Find where the given text appears and provide that cell's center as [x, y] coordinate. 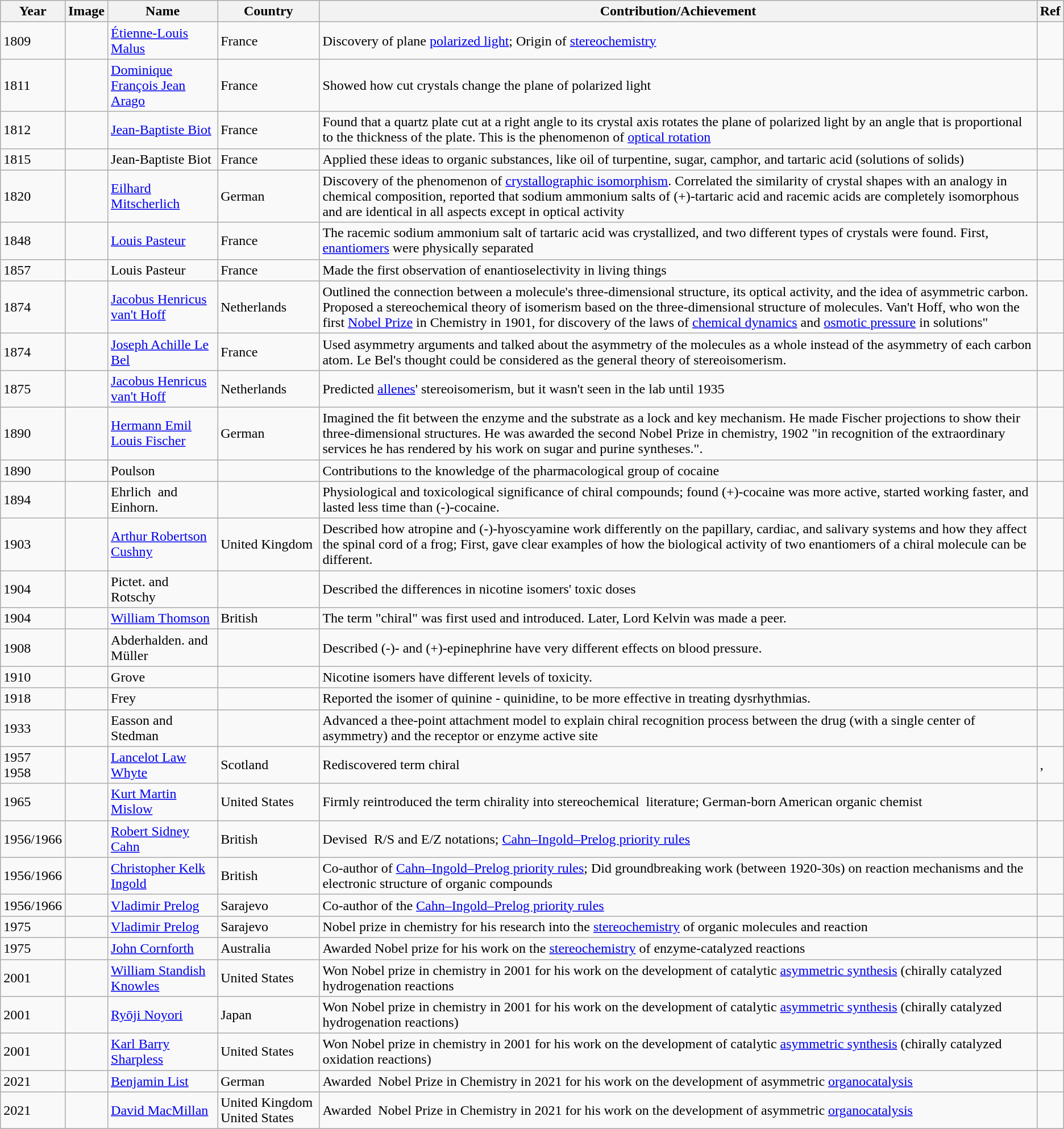
Ehrlich and Einhorn. [163, 500]
Abderhalden. and Müller [163, 648]
Contributions to the knowledge of the pharmacological group of cocaine [678, 470]
Image [86, 11]
1910 [33, 677]
Won Nobel prize in chemistry in 2001 for his work on the development of catalytic asymmetric synthesis (chirally catalyzed hydrogenation reactions) [678, 1015]
Described the differences in nicotine isomers' toxic doses [678, 589]
Benjamin List [163, 1081]
1820 [33, 196]
1894 [33, 500]
Pictet. and Rotschy [163, 589]
Robert Sidney Cahn [163, 839]
Devised R/S and E/Z notations; Cahn–Ingold–Prelog priority rules [678, 839]
Ryōji Noyori [163, 1015]
Kurt Martin Mislow [163, 802]
Eilhard Mitscherlich [163, 196]
Lancelot Law Whyte [163, 765]
1815 [33, 159]
19571958 [33, 765]
Year [33, 11]
1933 [33, 728]
Name [163, 11]
John Cornforth [163, 948]
Arthur Robertson Cushny [163, 545]
Showed how cut crystals change the plane of polarized light [678, 85]
Australia [268, 948]
United Kingdom [268, 545]
Japan [268, 1015]
1809 [33, 41]
Nobel prize in chemistry for his research into the stereochemistry of organic molecules and reaction [678, 927]
David MacMillan [163, 1111]
1857 [33, 270]
Grove [163, 677]
Frey [163, 699]
Reported the isomer of quinine - quinidine, to be more effective in treating dysrhythmias. [678, 699]
1875 [33, 389]
Described (-)- and (+)-epinephrine have very different effects on blood pressure. [678, 648]
1965 [33, 802]
1908 [33, 648]
Hermann Emil Louis Fischer [163, 433]
Contribution/Achievement [678, 11]
Applied these ideas to organic substances, like oil of turpentine, sugar, camphor, and tartaric acid (solutions of solids) [678, 159]
Made the first observation of enantioselectivity in living things [678, 270]
United Kingdom United States [268, 1111]
Awarded Nobel prize for his work on the stereochemistry of enzyme-catalyzed reactions [678, 948]
Dominique François Jean Arago [163, 85]
Étienne-Louis Malus [163, 41]
1812 [33, 130]
Country [268, 11]
Easson and Stedman [163, 728]
1811 [33, 85]
Won Nobel prize in chemistry in 2001 for his work on the development of catalytic asymmetric synthesis (chirally catalyzed oxidation reactions) [678, 1052]
Poulson [163, 470]
Won Nobel prize in chemistry in 2001 for his work on the development of catalytic asymmetric synthesis (chirally catalyzed hydrogenation reactions [678, 978]
1848 [33, 241]
The term "chiral" was first used and introduced. Later, Lord Kelvin was made a peer. [678, 619]
Scotland [268, 765]
1918 [33, 699]
Discovery of plane polarized light; Origin of stereochemistry [678, 41]
Predicted allenes' stereoisomerism, but it wasn't seen in the lab until 1935 [678, 389]
Karl Barry Sharpless [163, 1052]
1903 [33, 545]
Ref [1050, 11]
Rediscovered term chiral [678, 765]
Christopher Kelk Ingold [163, 875]
William Standish Knowles [163, 978]
Co-author of the Cahn–Ingold–Prelog priority rules [678, 905]
, [1050, 765]
Joseph Achille Le Bel [163, 351]
Firmly reintroduced the term chirality into stereochemical literature; German-born American organic chemist [678, 802]
William Thomson [163, 619]
Nicotine isomers have different levels of toxicity. [678, 677]
